Pinpoint the cell where the given text exists, returning its (x, y) midpoint coordinate. 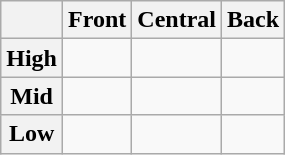
Back (254, 20)
Mid (32, 96)
High (32, 58)
Central (177, 20)
Low (32, 134)
Front (98, 20)
